Identify which cell holds the provided text, then report its (x, y) central coordinate. 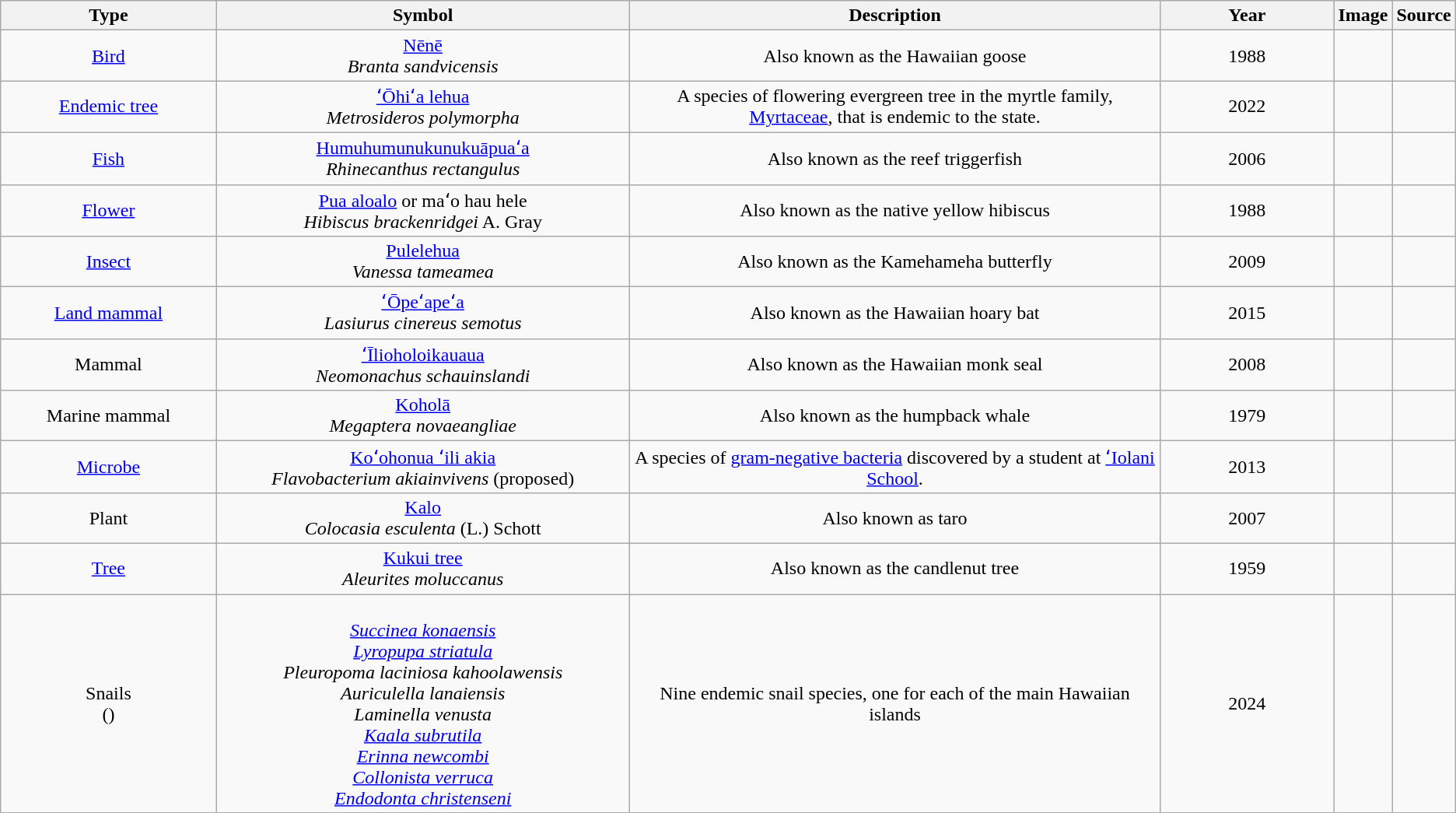
Also known as the candlenut tree (894, 568)
Tree (109, 568)
Nine endemic snail species, one for each of the main Hawaiian islands (894, 703)
Also known as the humpback whale (894, 415)
Also known as the Hawaiian goose (894, 56)
Source (1423, 16)
Microbe (109, 467)
Endemic tree (109, 107)
KaloColocasia esculenta (L.) Schott (423, 518)
Koʻohonua ʻili akiaFlavobacterium akiainvivens (proposed) (423, 467)
Marine mammal (109, 415)
1979 (1248, 415)
Description (894, 16)
Also known as the Hawaiian hoary bat (894, 313)
2015 (1248, 313)
Kukui treeAleurites moluccanus (423, 568)
2024 (1248, 703)
Mammal (109, 364)
Image (1363, 16)
ʻŌpeʻapeʻaLasiurus cinereus semotus (423, 313)
Also known as taro (894, 518)
2009 (1248, 261)
Also known as the Kamehameha butterfly (894, 261)
HumuhumunukunukuāpuaʻaRhinecanthus rectangulus (423, 159)
ʻŌhiʻa lehuaMetrosideros polymorpha (423, 107)
Plant (109, 518)
Land mammal (109, 313)
2007 (1248, 518)
2022 (1248, 107)
Symbol (423, 16)
PulelehuaVanessa tameamea (423, 261)
1959 (1248, 568)
Flower (109, 210)
Also known as the Hawaiian monk seal (894, 364)
Fish (109, 159)
KoholāMegaptera novaeangliae (423, 415)
2006 (1248, 159)
Pua aloalo or maʻo hau heleHibiscus brackenridgei A. Gray (423, 210)
A species of flowering evergreen tree in the myrtle family, Myrtaceae, that is endemic to the state. (894, 107)
ʻĪlioholoikauauaNeomonachus schauinslandi (423, 364)
A species of gram-negative bacteria discovered by a student at ʻIolani School. (894, 467)
Bird (109, 56)
2008 (1248, 364)
Type (109, 16)
NēnēBranta sandvicensis (423, 56)
2013 (1248, 467)
Snails () (109, 703)
Insect (109, 261)
Year (1248, 16)
Also known as the native yellow hibiscus (894, 210)
Also known as the reef triggerfish (894, 159)
